Find where the given text appears and provide that cell's center as [x, y] coordinate. 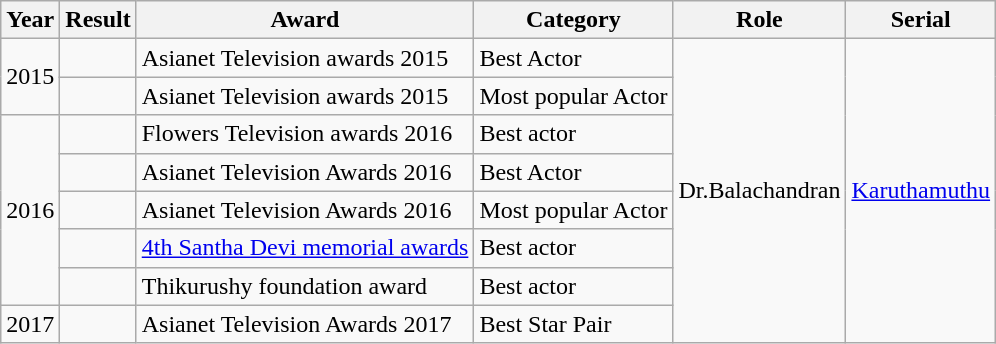
Dr.Balachandran [760, 191]
Best Star Pair [574, 324]
2017 [30, 324]
Category [574, 20]
Role [760, 20]
Year [30, 20]
Karuthamuthu [921, 191]
Serial [921, 20]
4th Santha Devi memorial awards [305, 248]
Award [305, 20]
Flowers Television awards 2016 [305, 134]
Asianet Television Awards 2017 [305, 324]
2015 [30, 77]
Thikurushy foundation award [305, 286]
2016 [30, 210]
Result [98, 20]
